From the cell containing the given text, extract its center point as [x, y] coordinate. 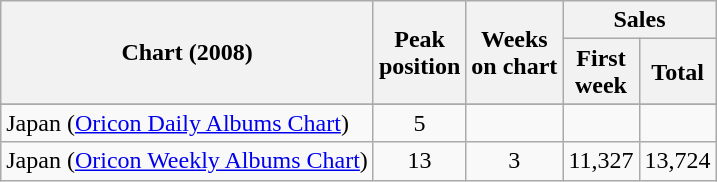
Peakposition [419, 52]
Chart (2008) [188, 52]
Total [678, 72]
Japan (Oricon Weekly Albums Chart) [188, 161]
Weekson chart [514, 52]
Sales [640, 20]
Japan (Oricon Daily Albums Chart) [188, 123]
Firstweek [601, 72]
3 [514, 161]
13 [419, 161]
5 [419, 123]
11,327 [601, 161]
13,724 [678, 161]
